Pinpoint the cell where the given text exists, returning its (X, Y) midpoint coordinate. 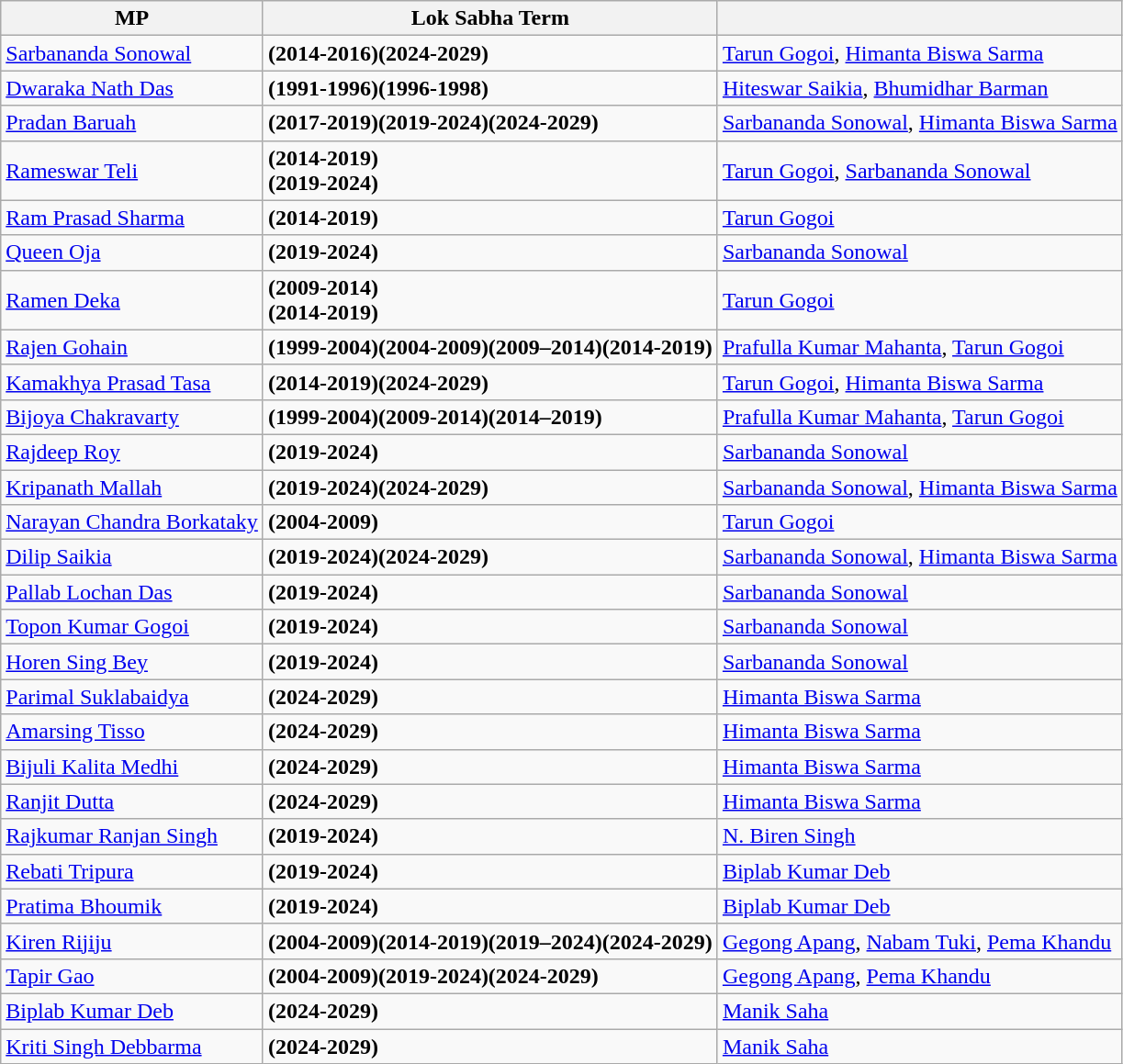
Parimal Suklabaidya (132, 697)
Rebati Tripura (132, 871)
(2004-2009)(2014-2019)(2019–2024)(2024-2029) (490, 941)
Queen Oja (132, 252)
MP (132, 18)
Rajkumar Ranjan Singh (132, 836)
Pradan Baruah (132, 123)
Ramen Deka (132, 299)
Lok Sabha Term (490, 18)
Rameswar Teli (132, 171)
Gegong Apang, Nabam Tuki, Pema Khandu (920, 941)
(2004-2009)(2019-2024)(2024-2029) (490, 976)
(2014-2019)(2024-2029) (490, 382)
Rajdeep Roy (132, 452)
Pallab Lochan Das (132, 592)
(1999-2004)(2009-2014)(2014–2019) (490, 417)
Kamakhya Prasad Tasa (132, 382)
Topon Kumar Gogoi (132, 627)
N. Biren Singh (920, 836)
Narayan Chandra Borkataky (132, 522)
Pratima Bhoumik (132, 906)
(2009-2014)(2014-2019) (490, 299)
Tarun Gogoi, Sarbananda Sonowal (920, 171)
Hiteswar Saikia, Bhumidhar Barman (920, 88)
Dwaraka Nath Das (132, 88)
(2014-2019) (490, 218)
Bijuli Kalita Medhi (132, 767)
Kiren Rijiju (132, 941)
(2014-2016)(2024-2029) (490, 53)
Rajen Gohain (132, 347)
(1999-2004)(2004-2009)(2009–2014)(2014-2019) (490, 347)
Gegong Apang, Pema Khandu (920, 976)
(2004-2009) (490, 522)
Kripanath Mallah (132, 487)
Ranjit Dutta (132, 801)
Amarsing Tisso (132, 732)
Dilip Saikia (132, 557)
Horen Sing Bey (132, 662)
Ram Prasad Sharma (132, 218)
(1991-1996)(1996-1998) (490, 88)
Tapir Gao (132, 976)
(2017-2019)(2019-2024)(2024-2029) (490, 123)
Bijoya Chakravarty (132, 417)
Kriti Singh Debbarma (132, 1046)
(2014-2019)(2019-2024) (490, 171)
